Return [x, y] of the center of cell containing provided text 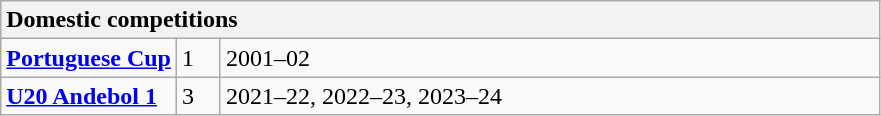
1 [198, 58]
3 [198, 96]
Portuguese Cup [89, 58]
U20 Andebol 1 [89, 96]
2021–22, 2022–23, 2023–24 [550, 96]
2001–02 [550, 58]
Domestic competitions [440, 20]
